Extract the [X, Y] coordinate from the center of the cell holding the provided text.  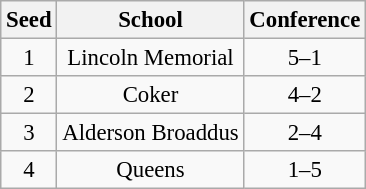
4 [29, 170]
2–4 [305, 133]
3 [29, 133]
1–5 [305, 170]
Coker [150, 95]
Queens [150, 170]
2 [29, 95]
School [150, 20]
Seed [29, 20]
Conference [305, 20]
4–2 [305, 95]
5–1 [305, 58]
Lincoln Memorial [150, 58]
1 [29, 58]
Alderson Broaddus [150, 133]
